Return [x, y] of the center of cell containing provided text 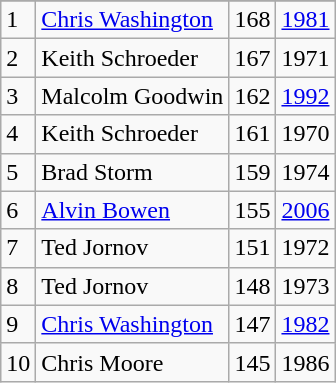
Alvin Bowen [132, 210]
1973 [306, 286]
167 [252, 58]
2 [18, 58]
5 [18, 172]
Chris Moore [132, 362]
1970 [306, 134]
155 [252, 210]
1982 [306, 324]
1974 [306, 172]
1981 [306, 20]
1972 [306, 248]
162 [252, 96]
2006 [306, 210]
1971 [306, 58]
161 [252, 134]
7 [18, 248]
148 [252, 286]
159 [252, 172]
Brad Storm [132, 172]
9 [18, 324]
3 [18, 96]
4 [18, 134]
168 [252, 20]
1986 [306, 362]
1 [18, 20]
1992 [306, 96]
145 [252, 362]
151 [252, 248]
8 [18, 286]
Malcolm Goodwin [132, 96]
147 [252, 324]
6 [18, 210]
10 [18, 362]
